Scan for the cell matching the given text and deliver its (x, y) coordinate at center. 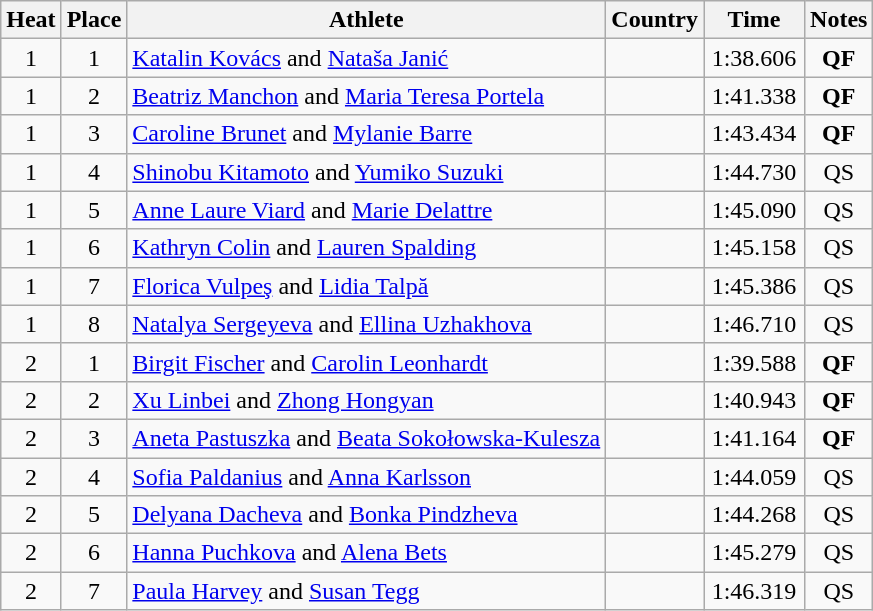
Shinobu Kitamoto and Yumiko Suzuki (366, 172)
Kathryn Colin and Lauren Spalding (366, 248)
1:38.606 (754, 58)
Katalin Kovács and Nataša Janić (366, 58)
1:45.279 (754, 553)
Athlete (366, 20)
1:46.319 (754, 591)
Xu Linbei and Zhong Hongyan (366, 400)
Time (754, 20)
Birgit Fischer and Carolin Leonhardt (366, 362)
1:45.090 (754, 210)
1:44.059 (754, 477)
Beatriz Manchon and Maria Teresa Portela (366, 96)
Natalya Sergeyeva and Ellina Uzhakhova (366, 324)
1:41.338 (754, 96)
1:45.386 (754, 286)
Aneta Pastuszka and Beata Sokołowska-Kulesza (366, 438)
1:41.164 (754, 438)
1:39.588 (754, 362)
Delyana Dacheva and Bonka Pindzheva (366, 515)
Place (94, 20)
Hanna Puchkova and Alena Bets (366, 553)
Heat (31, 20)
1:44.268 (754, 515)
8 (94, 324)
Sofia Paldanius and Anna Karlsson (366, 477)
Anne Laure Viard and Marie Delattre (366, 210)
Country (655, 20)
1:43.434 (754, 134)
1:45.158 (754, 248)
Caroline Brunet and Mylanie Barre (366, 134)
1:46.710 (754, 324)
Notes (839, 20)
Paula Harvey and Susan Tegg (366, 591)
1:44.730 (754, 172)
Florica Vulpeş and Lidia Talpă (366, 286)
1:40.943 (754, 400)
